Identify which cell holds the provided text, then report its [X, Y] central coordinate. 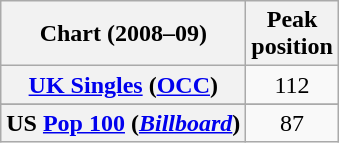
Chart (2008–09) [124, 34]
UK Singles (OCC) [124, 85]
112 [292, 85]
US Pop 100 (Billboard) [124, 123]
87 [292, 123]
Peakposition [292, 34]
